Locate the cell with the specified text and output its [x, y] center coordinate. 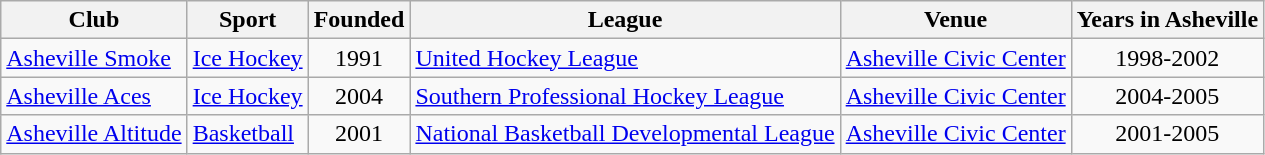
League [625, 20]
Founded [359, 20]
United Hockey League [625, 58]
2004 [359, 96]
2004-2005 [1167, 96]
Southern Professional Hockey League [625, 96]
Club [94, 20]
Years in Asheville [1167, 20]
2001 [359, 134]
Asheville Altitude [94, 134]
Venue [956, 20]
1998-2002 [1167, 58]
National Basketball Developmental League [625, 134]
Asheville Smoke [94, 58]
Basketball [248, 134]
Asheville Aces [94, 96]
1991 [359, 58]
Sport [248, 20]
2001-2005 [1167, 134]
